Scan for the cell matching the given text and deliver its (X, Y) coordinate at center. 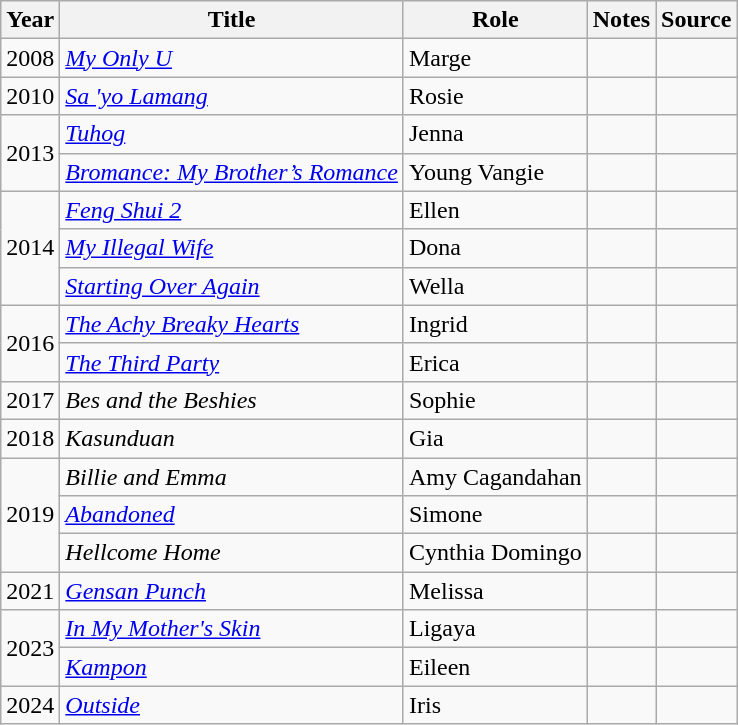
Marge (495, 58)
Notes (621, 20)
Amy Cagandahan (495, 477)
2014 (30, 248)
2013 (30, 153)
Gensan Punch (232, 591)
Rosie (495, 96)
Outside (232, 705)
Hellcome Home (232, 553)
Ingrid (495, 324)
Jenna (495, 134)
2016 (30, 343)
Sophie (495, 400)
The Achy Breaky Hearts (232, 324)
Starting Over Again (232, 286)
2018 (30, 438)
Bromance: My Brother’s Romance (232, 172)
Role (495, 20)
2010 (30, 96)
Tuhog (232, 134)
Young Vangie (495, 172)
2017 (30, 400)
Sa 'yo Lamang (232, 96)
Billie and Emma (232, 477)
In My Mother's Skin (232, 629)
Abandoned (232, 515)
Erica (495, 362)
2019 (30, 515)
Feng Shui 2 (232, 210)
My Only U (232, 58)
Ellen (495, 210)
2008 (30, 58)
Kampon (232, 667)
The Third Party (232, 362)
Kasunduan (232, 438)
Wella (495, 286)
Simone (495, 515)
2024 (30, 705)
Eileen (495, 667)
Dona (495, 248)
Bes and the Beshies (232, 400)
Ligaya (495, 629)
Iris (495, 705)
Cynthia Domingo (495, 553)
Gia (495, 438)
2021 (30, 591)
Title (232, 20)
2023 (30, 648)
Year (30, 20)
Source (696, 20)
My Illegal Wife (232, 248)
Melissa (495, 591)
